Detect which cell encompasses the target text, then output its [X, Y] center coordinate. 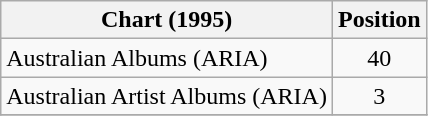
3 [379, 96]
Position [379, 20]
Australian Albums (ARIA) [167, 58]
40 [379, 58]
Australian Artist Albums (ARIA) [167, 96]
Chart (1995) [167, 20]
